Return (X, Y) of the center of cell containing provided text 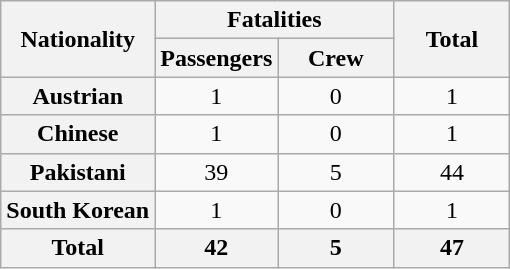
Passengers (216, 58)
South Korean (78, 210)
Austrian (78, 96)
Chinese (78, 134)
Fatalities (274, 20)
Crew (336, 58)
44 (452, 172)
Pakistani (78, 172)
Nationality (78, 39)
42 (216, 248)
47 (452, 248)
39 (216, 172)
